For the text-containing cell, return its midpoint in [X, Y] coordinate format. 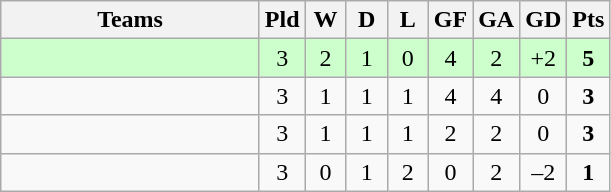
GA [496, 20]
5 [588, 58]
GF [450, 20]
L [408, 20]
Teams [130, 20]
+2 [544, 58]
GD [544, 20]
–2 [544, 172]
Pts [588, 20]
D [366, 20]
Pld [282, 20]
W [326, 20]
